Detect which cell encompasses the target text, then output its (x, y) center coordinate. 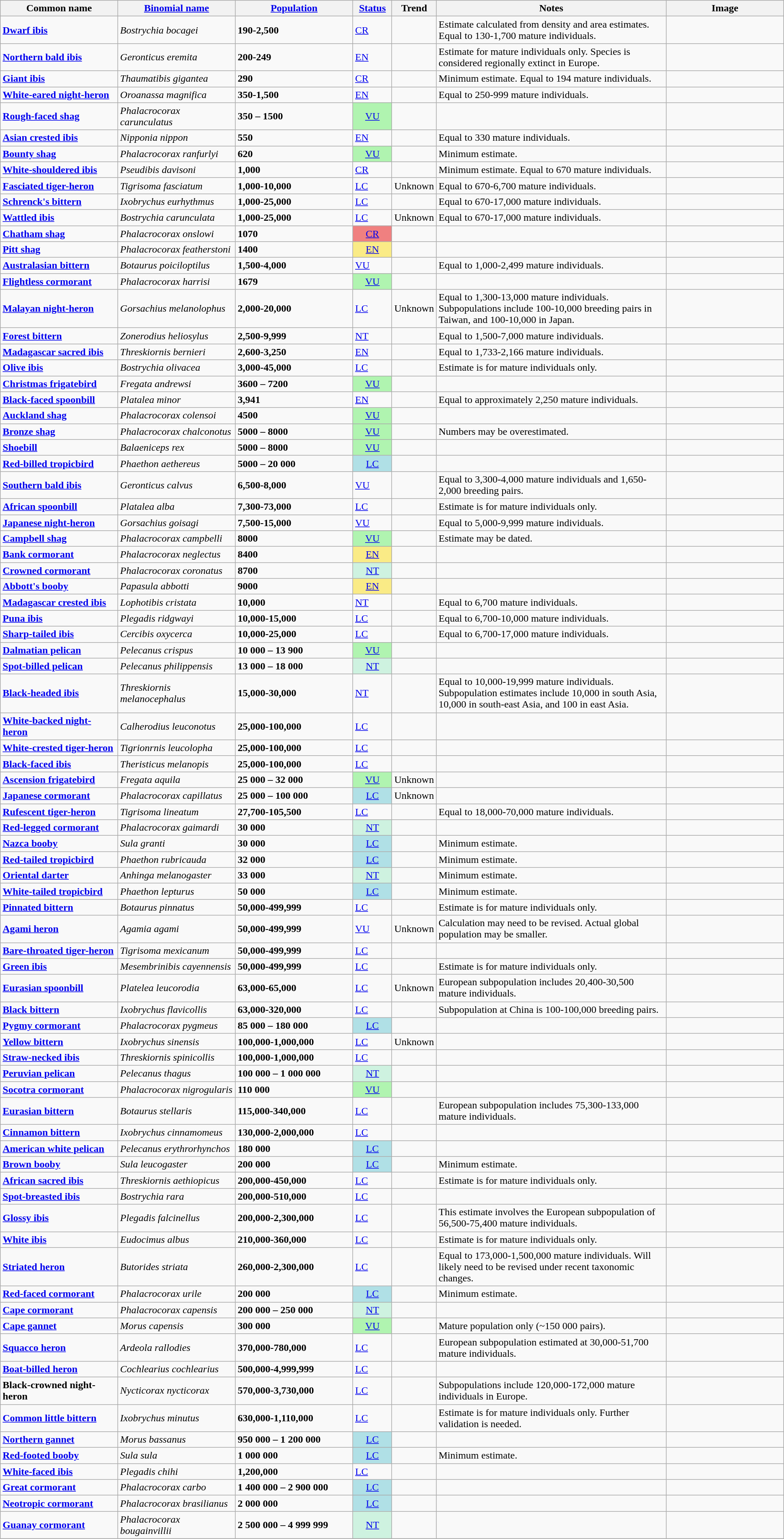
Eudocimus albus (177, 1239)
10,000-15,000 (294, 618)
7,500-15,000 (294, 522)
Forest bittern (59, 336)
Anhinga melanogaster (177, 875)
White-crested tiger-heron (59, 748)
Estimate is for mature individuals only. Further validation is needed. (551, 1418)
1679 (294, 281)
Equal to 250-999 mature individuals. (551, 95)
Equal to 18,000-70,000 mature individuals. (551, 811)
Straw-necked ibis (59, 1057)
Nazca booby (59, 844)
Equal to 3,300-4,000 mature individuals and 1,650-2,000 breeding pairs. (551, 485)
Pygmy cormorant (59, 1025)
5000 – 20 000 (294, 463)
Oriental darter (59, 875)
Sula sula (177, 1456)
Sharp-tailed ibis (59, 634)
Notes (551, 8)
10,000-25,000 (294, 634)
Christmas frigatebird (59, 384)
Phalacrocorax urile (177, 1294)
Equal to 330 mature individuals. (551, 138)
10,000 (294, 602)
Northern gannet (59, 1440)
Lophotibis cristata (177, 602)
1,000 (294, 170)
Ixobrychus minutus (177, 1418)
4500 (294, 416)
Squacco heron (59, 1347)
Equal to 5,000-9,999 mature individuals. (551, 522)
Dalmatian pelican (59, 650)
Estimate for mature individuals only. Species is considered regionally extinct in Europe. (551, 57)
White-tailed tropicbird (59, 891)
630,000-1,110,000 (294, 1418)
African sacred ibis (59, 1180)
Ixobrychus eurhythmus (177, 201)
550 (294, 138)
1 000 000 (294, 1456)
Equal to 173,000-1,500,000 mature individuals. Will likely need to be revised under recent taxonomic changes. (551, 1267)
Thaumatibis gigantea (177, 79)
Phalacrocorax brasilianus (177, 1503)
Red-faced cormorant (59, 1294)
Equal to 670-6,700 mature individuals. (551, 186)
Bostrychia olivacea (177, 368)
Phalacrocorax chalconotus (177, 431)
Fregata aquila (177, 780)
Phaethon aethereus (177, 463)
15,000-30,000 (294, 693)
Glossy ibis (59, 1218)
Black-faced ibis (59, 764)
Tigrisoma fasciatum (177, 186)
Papasula abbotti (177, 586)
Phalacrocorax capensis (177, 1310)
300 000 (294, 1326)
1070 (294, 233)
White-eared night-heron (59, 95)
Yellow bittern (59, 1041)
Agami heron (59, 929)
Pelecanus philippensis (177, 666)
Madagascar crested ibis (59, 602)
Ascension frigatebird (59, 780)
Platalea alba (177, 506)
Plegadis chihi (177, 1472)
Red-billed tropicbird (59, 463)
Minimum estimate. Equal to 670 mature individuals. (551, 170)
Equal to 1,500-7,000 mature individuals. (551, 336)
Giant ibis (59, 79)
Southern bald ibis (59, 485)
Numbers may be overestimated. (551, 431)
Pelecanus erythrorhynchos (177, 1149)
American white pelican (59, 1149)
Image (725, 8)
200,000-2,300,000 (294, 1218)
Morus capensis (177, 1326)
2,600-3,250 (294, 352)
European subpopulation estimated at 30,000-51,700 mature individuals. (551, 1347)
Spot-breasted ibis (59, 1196)
63,000-65,000 (294, 988)
Cochlearius cochlearius (177, 1369)
350-1,500 (294, 95)
Subpopulations include 120,000-172,000 mature individuals in Europe. (551, 1391)
Platalea minor (177, 400)
Black-headed ibis (59, 693)
Cape gannet (59, 1326)
Population (294, 8)
Red-legged cormorant (59, 828)
500,000-4,999,999 (294, 1369)
63,000-320,000 (294, 1010)
200,000-510,000 (294, 1196)
Botaurus pinnatus (177, 907)
Threskiornis aethiopicus (177, 1180)
Peruvian pelican (59, 1073)
Bostrychia bocagei (177, 30)
Status (372, 8)
Gorsachius goisagi (177, 522)
This estimate involves the European subpopulation of 56,500-75,400 mature individuals. (551, 1218)
Botaurus stellaris (177, 1111)
Wattled ibis (59, 217)
33 000 (294, 875)
Black-faced spoonbill (59, 400)
White-backed night-heron (59, 726)
190-2,500 (294, 30)
9000 (294, 586)
200-249 (294, 57)
Phalacrocorax neglectus (177, 555)
Northern bald ibis (59, 57)
8700 (294, 571)
Equal to 1,000-2,499 mature individuals. (551, 266)
Bounty shag (59, 154)
Pelecanus crispus (177, 650)
Trend (414, 8)
10 000 – 13 900 (294, 650)
Estimate may be dated. (551, 539)
Subpopulation at China is 100-100,000 breeding pairs. (551, 1010)
Spot-billed pelican (59, 666)
Schrenck's bittern (59, 201)
Phalacrocorax bougainvillii (177, 1525)
Butorides striata (177, 1267)
White ibis (59, 1239)
Olive ibis (59, 368)
Phalacrocorax carbo (177, 1487)
Red-tailed tropicbird (59, 860)
130,000-2,000,000 (294, 1133)
210,000-360,000 (294, 1239)
950 000 – 1 200 000 (294, 1440)
7,300-73,000 (294, 506)
European subpopulation includes 20,400-30,500 mature individuals. (551, 988)
Bank cormorant (59, 555)
25 000 – 100 000 (294, 795)
1,200,000 (294, 1472)
White-faced ibis (59, 1472)
8400 (294, 555)
Nipponia nippon (177, 138)
African spoonbill (59, 506)
Calherodius leuconotus (177, 726)
Pinnated bittern (59, 907)
Theristicus melanopis (177, 764)
Phalacrocorax gaimardi (177, 828)
3,000-45,000 (294, 368)
Plegadis ridgwayi (177, 618)
White-shouldered ibis (59, 170)
Phaethon rubricauda (177, 860)
Equal to 6,700-17,000 mature individuals. (551, 634)
Threskiornis melanocephalus (177, 693)
Rough-faced shag (59, 116)
Green ibis (59, 966)
European subpopulation includes 75,300-133,000 mature individuals. (551, 1111)
Minimum estimate. Equal to 194 mature individuals. (551, 79)
Common little bittern (59, 1418)
Ixobrychus sinensis (177, 1041)
1,500-4,000 (294, 266)
Japanese night-heron (59, 522)
100 000 – 1 000 000 (294, 1073)
50 000 (294, 891)
Chatham shag (59, 233)
Black-crowned night-heron (59, 1391)
Sula granti (177, 844)
Phalacrocorax featherstoni (177, 250)
2 000 000 (294, 1503)
Common name (59, 8)
Boat-billed heron (59, 1369)
Phalacrocorax onslowi (177, 233)
Puna ibis (59, 618)
Eurasian bittern (59, 1111)
Equal to 6,700-10,000 mature individuals. (551, 618)
Bostrychia rara (177, 1196)
Botaurus poiciloptilus (177, 266)
Dwarf ibis (59, 30)
Threskiornis spinicollis (177, 1057)
Oroanassa magnifica (177, 95)
Plegadis falcinellus (177, 1218)
Neotropic cormorant (59, 1503)
Phalacrocorax capillatus (177, 795)
Fregata andrewsi (177, 384)
27,700-105,500 (294, 811)
Platelea leucorodia (177, 988)
Australasian bittern (59, 266)
Abbott's booby (59, 586)
Mesembrinibis cayennensis (177, 966)
Guanay cormorant (59, 1525)
Shoebill (59, 447)
200 000 – 250 000 (294, 1310)
Cinnamon bittern (59, 1133)
Tigrionrnis leucolopha (177, 748)
Estimate calculated from density and area estimates. Equal to 130-1,700 mature individuals. (551, 30)
8000 (294, 539)
200,000-450,000 (294, 1180)
Phaethon lepturus (177, 891)
3600 – 7200 (294, 384)
85 000 – 180 000 (294, 1025)
370,000-780,000 (294, 1347)
260,000-2,300,000 (294, 1267)
Equal to 6,700 mature individuals. (551, 602)
Rufescent tiger-heron (59, 811)
2,000-20,000 (294, 309)
Red-footed booby (59, 1456)
Phalacrocorax pygmeus (177, 1025)
Mature population only (~150 000 pairs). (551, 1326)
Phalacrocorax ranfurlyi (177, 154)
Gorsachius melanolophus (177, 309)
Great cormorant (59, 1487)
Striated heron (59, 1267)
1400 (294, 250)
3,941 (294, 400)
Madagascar sacred ibis (59, 352)
Pseudibis davisoni (177, 170)
Pelecanus thagus (177, 1073)
Tigrisoma lineatum (177, 811)
Equal to 10,000-19,999 mature individuals. Subpopulation estimates include 10,000 in south Asia, 10,000 in south-east Asia, and 100 in east Asia. (551, 693)
350 – 1500 (294, 116)
Phalacrocorax nigrogularis (177, 1090)
Asian crested ibis (59, 138)
Malayan night-heron (59, 309)
115,000-340,000 (294, 1111)
290 (294, 79)
Eurasian spoonbill (59, 988)
180 000 (294, 1149)
Pitt shag (59, 250)
Cercibis oxycerca (177, 634)
620 (294, 154)
Geronticus eremita (177, 57)
Balaeniceps rex (177, 447)
Bronze shag (59, 431)
Crowned cormorant (59, 571)
Bostrychia carunculata (177, 217)
1,000-10,000 (294, 186)
Equal to 1,300-13,000 mature individuals. Subpopulations include 100-10,000 breeding pairs in Taiwan, and 100-10,000 in Japan. (551, 309)
Brown booby (59, 1165)
Phalacrocorax carunculatus (177, 116)
Ixobrychus flavicollis (177, 1010)
13 000 – 18 000 (294, 666)
Zonerodius heliosylus (177, 336)
Black bittern (59, 1010)
Ardeola rallodies (177, 1347)
32 000 (294, 860)
Phalacrocorax harrisi (177, 281)
Phalacrocorax campbelli (177, 539)
Ixobrychus cinnamomeus (177, 1133)
6,500-8,000 (294, 485)
Equal to approximately 2,250 mature individuals. (551, 400)
Campbell shag (59, 539)
Phalacrocorax coronatus (177, 571)
110 000 (294, 1090)
Auckland shag (59, 416)
Calculation may need to be revised. Actual global population may be smaller. (551, 929)
Fasciated tiger-heron (59, 186)
Socotra cormorant (59, 1090)
Phalacrocorax colensoi (177, 416)
Cape cormorant (59, 1310)
Geronticus calvus (177, 485)
2,500-9,999 (294, 336)
Equal to 1,733-2,166 mature individuals. (551, 352)
25 000 – 32 000 (294, 780)
Flightless cormorant (59, 281)
Sula leucogaster (177, 1165)
Bare-throated tiger-heron (59, 950)
Binomial name (177, 8)
Nycticorax nycticorax (177, 1391)
Threskiornis bernieri (177, 352)
2 500 000 – 4 999 999 (294, 1525)
1 400 000 – 2 900 000 (294, 1487)
Morus bassanus (177, 1440)
Agamia agami (177, 929)
Tigrisoma mexicanum (177, 950)
570,000-3,730,000 (294, 1391)
Japanese cormorant (59, 795)
